Search for the cell housing the specified text and yield its [x, y] center coordinate. 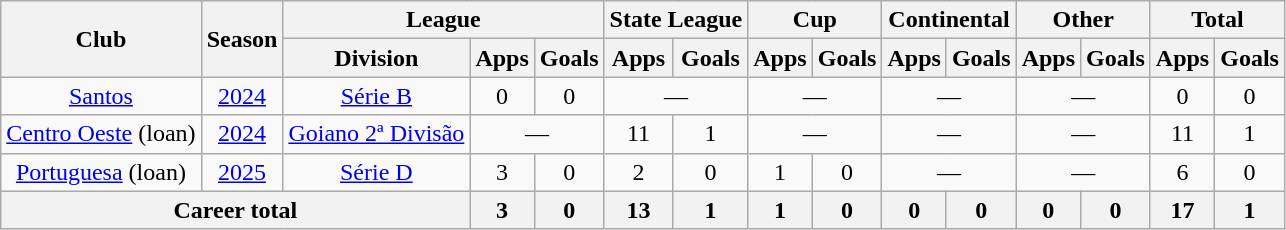
Centro Oeste (loan) [101, 134]
Career total [236, 210]
Série B [376, 96]
Other [1083, 20]
Santos [101, 96]
Série D [376, 172]
Club [101, 39]
League [444, 20]
17 [1182, 210]
Goiano 2ª Divisão [376, 134]
Division [376, 58]
Season [242, 39]
6 [1182, 172]
Total [1217, 20]
Cup [815, 20]
Continental [949, 20]
State League [676, 20]
2 [638, 172]
Portuguesa (loan) [101, 172]
13 [638, 210]
2025 [242, 172]
